Determine the (X, Y) coordinate at the center of the cell enclosing the given text.  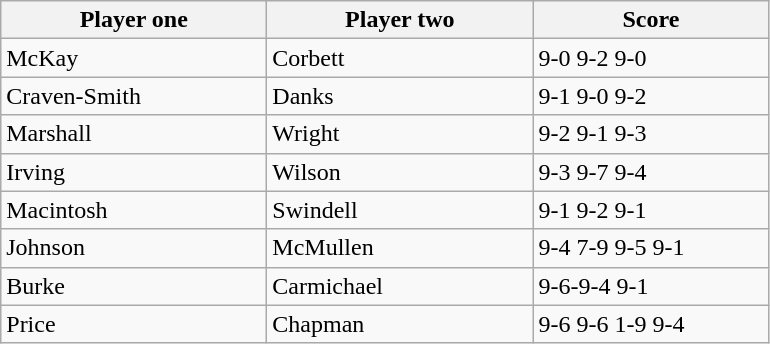
9-1 9-0 9-2 (651, 96)
Price (134, 324)
Craven-Smith (134, 96)
McKay (134, 58)
9-3 9-7 9-4 (651, 172)
Wright (400, 134)
Johnson (134, 248)
Wilson (400, 172)
Score (651, 20)
Chapman (400, 324)
9-1 9-2 9-1 (651, 210)
Player two (400, 20)
9-4 7-9 9-5 9-1 (651, 248)
9-0 9-2 9-0 (651, 58)
9-6-9-4 9-1 (651, 286)
Irving (134, 172)
Marshall (134, 134)
Macintosh (134, 210)
Corbett (400, 58)
Danks (400, 96)
Swindell (400, 210)
Player one (134, 20)
9-6 9-6 1-9 9-4 (651, 324)
Burke (134, 286)
9-2 9-1 9-3 (651, 134)
McMullen (400, 248)
Carmichael (400, 286)
